Search for the cell housing the specified text and yield its (x, y) center coordinate. 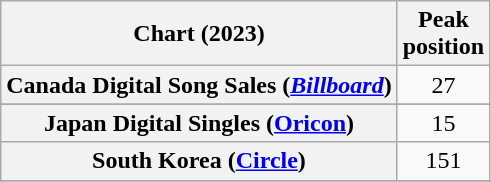
Japan Digital Singles (Oricon) (199, 123)
Peakposition (443, 34)
Chart (2023) (199, 34)
South Korea (Circle) (199, 161)
27 (443, 85)
15 (443, 123)
Canada Digital Song Sales (Billboard) (199, 85)
151 (443, 161)
